From the cell containing the given text, extract its center point as [X, Y] coordinate. 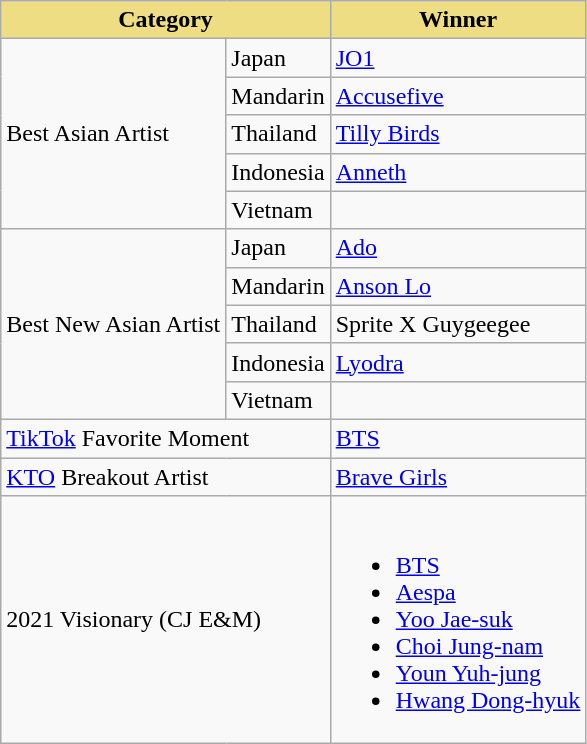
Accusefive [458, 96]
Anneth [458, 172]
JO1 [458, 58]
Sprite X Guygeegee [458, 324]
2021 Visionary (CJ E&M) [166, 620]
Category [166, 20]
Tilly Birds [458, 134]
BTS [458, 438]
Lyodra [458, 362]
Best Asian Artist [114, 134]
Brave Girls [458, 477]
Anson Lo [458, 286]
Winner [458, 20]
KTO Breakout Artist [166, 477]
TikTok Favorite Moment [166, 438]
BTSAespaYoo Jae-sukChoi Jung-namYoun Yuh-jungHwang Dong-hyuk [458, 620]
Ado [458, 248]
Best New Asian Artist [114, 324]
